Return the [X, Y] coordinate for the center point of the cell that contains the specified text.  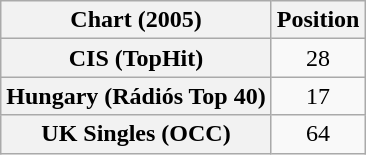
Position [318, 20]
28 [318, 58]
Chart (2005) [136, 20]
CIS (TopHit) [136, 58]
Hungary (Rádiós Top 40) [136, 96]
64 [318, 134]
17 [318, 96]
UK Singles (OCC) [136, 134]
